Scan for the cell matching the given text and deliver its (X, Y) coordinate at center. 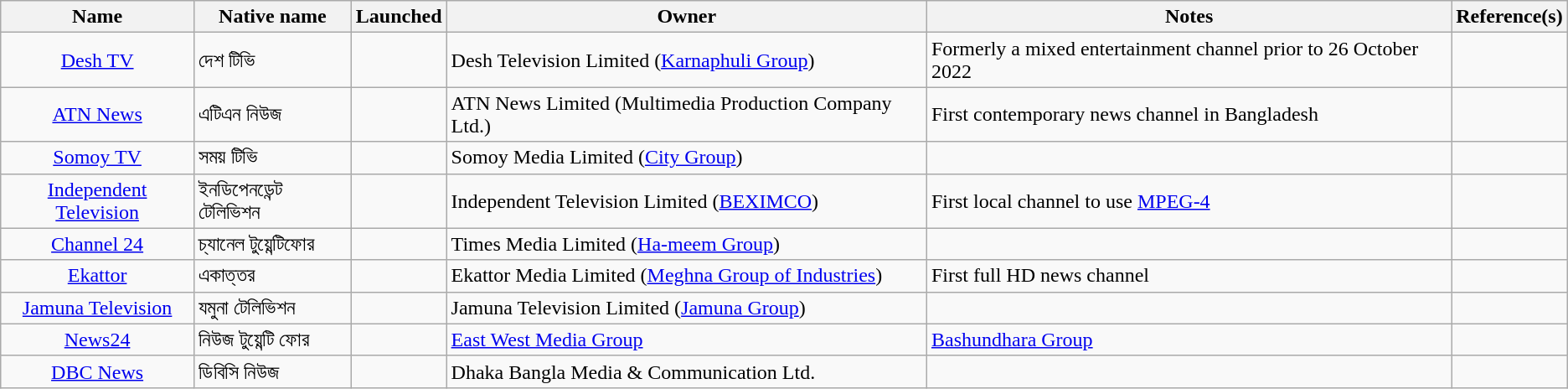
একাত্তর (272, 276)
DBC News (97, 371)
Times Media Limited (Ha-meem Group) (687, 244)
Independent Television Limited (BEXIMCO) (687, 201)
Bashundhara Group (1189, 340)
Dhaka Bangla Media & Communication Ltd. (687, 371)
এটিএন নিউজ (272, 114)
Somoy TV (97, 158)
Desh Television Limited (Karnaphuli Group) (687, 60)
যমুনা টেলিভিশন (272, 308)
Independent Television (97, 201)
সময় টিভি (272, 158)
First full HD news channel (1189, 276)
Ekattor (97, 276)
ইনডিপেনডেন্ট টেলিভিশন (272, 201)
Reference(s) (1509, 17)
Formerly a mixed entertainment channel prior to 26 October 2022 (1189, 60)
দেশ টিভি (272, 60)
ATN News (97, 114)
Notes (1189, 17)
Somoy Media Limited (City Group) (687, 158)
ডিবিসি নিউজ (272, 371)
চ্যানেল টুয়েন্টিফোর (272, 244)
East West Media Group (687, 340)
First local channel to use MPEG-4 (1189, 201)
Launched (399, 17)
Jamuna Television Limited (Jamuna Group) (687, 308)
ATN News Limited (Multimedia Production Company Ltd.) (687, 114)
Name (97, 17)
News24 (97, 340)
First contemporary news channel in Bangladesh (1189, 114)
Desh TV (97, 60)
Ekattor Media Limited (Meghna Group of Industries) (687, 276)
নিউজ টুয়েন্টি ফোর (272, 340)
Native name (272, 17)
Jamuna Television (97, 308)
Owner (687, 17)
Channel 24 (97, 244)
